Extract the [X, Y] coordinate from the center of the cell holding the provided text.  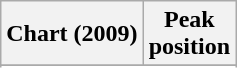
Peakposition [189, 34]
Chart (2009) [72, 34]
